Scan for the cell matching the given text and deliver its [X, Y] coordinate at center. 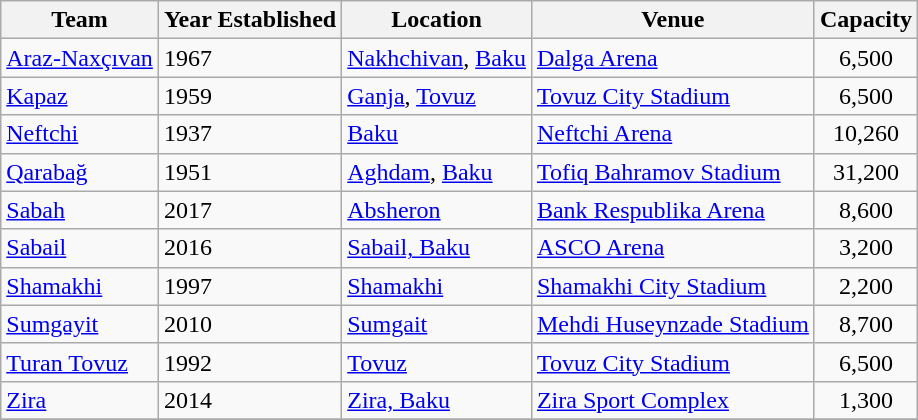
8,600 [866, 210]
10,260 [866, 134]
Sumgait [437, 324]
Dalga Arena [672, 58]
Absheron [437, 210]
Team [80, 20]
Sabail, Baku [437, 248]
1959 [250, 96]
ASCO Arena [672, 248]
Sumgayit [80, 324]
Turan Tovuz [80, 362]
Venue [672, 20]
Zira Sport Complex [672, 400]
2017 [250, 210]
Araz-Naxçıvan [80, 58]
2014 [250, 400]
Shamakhi City Stadium [672, 286]
Aghdam, Baku [437, 172]
3,200 [866, 248]
2,200 [866, 286]
Sabail [80, 248]
Sabah [80, 210]
8,700 [866, 324]
2010 [250, 324]
Ganja, Tovuz [437, 96]
Tovuz [437, 362]
Mehdi Huseynzade Stadium [672, 324]
1967 [250, 58]
Zira, Baku [437, 400]
Nakhchivan, Baku [437, 58]
1992 [250, 362]
Bank Respublika Arena [672, 210]
Baku [437, 134]
Kapaz [80, 96]
Capacity [866, 20]
Year Established [250, 20]
1997 [250, 286]
2016 [250, 248]
1,300 [866, 400]
Qarabağ [80, 172]
Zira [80, 400]
1937 [250, 134]
Location [437, 20]
Tofiq Bahramov Stadium [672, 172]
1951 [250, 172]
31,200 [866, 172]
Neftchi Arena [672, 134]
Neftchi [80, 134]
